Search for the cell housing the specified text and yield its (x, y) center coordinate. 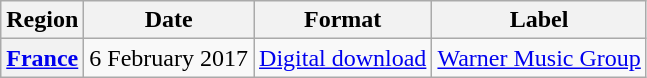
Date (169, 20)
Format (343, 20)
Region (42, 20)
6 February 2017 (169, 58)
Warner Music Group (539, 58)
Label (539, 20)
France (42, 58)
Digital download (343, 58)
